Find where the given text appears and provide that cell's center as (X, Y) coordinate. 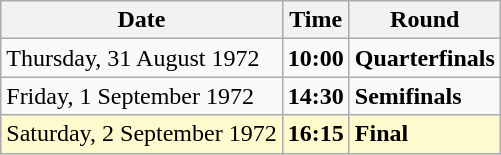
Final (424, 134)
Saturday, 2 September 1972 (142, 134)
Round (424, 20)
14:30 (316, 96)
Thursday, 31 August 1972 (142, 58)
Quarterfinals (424, 58)
Time (316, 20)
10:00 (316, 58)
Semifinals (424, 96)
16:15 (316, 134)
Friday, 1 September 1972 (142, 96)
Date (142, 20)
